Locate the cell with the specified text and output its [x, y] center coordinate. 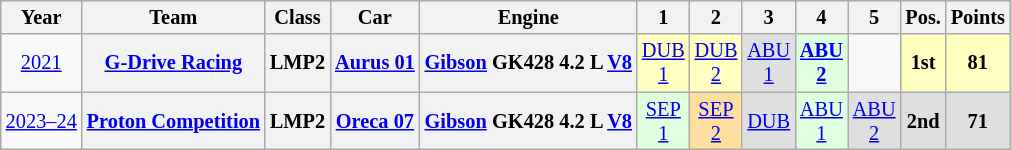
Pos. [922, 17]
DUB [768, 121]
2nd [922, 121]
5 [874, 17]
Team [174, 17]
Oreca 07 [375, 121]
4 [822, 17]
Points [978, 17]
1 [664, 17]
3 [768, 17]
DUB1 [664, 63]
Aurus 01 [375, 63]
Year [42, 17]
2021 [42, 63]
DUB2 [716, 63]
SEP2 [716, 121]
Proton Competition [174, 121]
2023–24 [42, 121]
G-Drive Racing [174, 63]
71 [978, 121]
2 [716, 17]
1st [922, 63]
Car [375, 17]
Class [298, 17]
SEP1 [664, 121]
81 [978, 63]
Engine [528, 17]
